Pinpoint the cell where the given text exists, returning its (X, Y) midpoint coordinate. 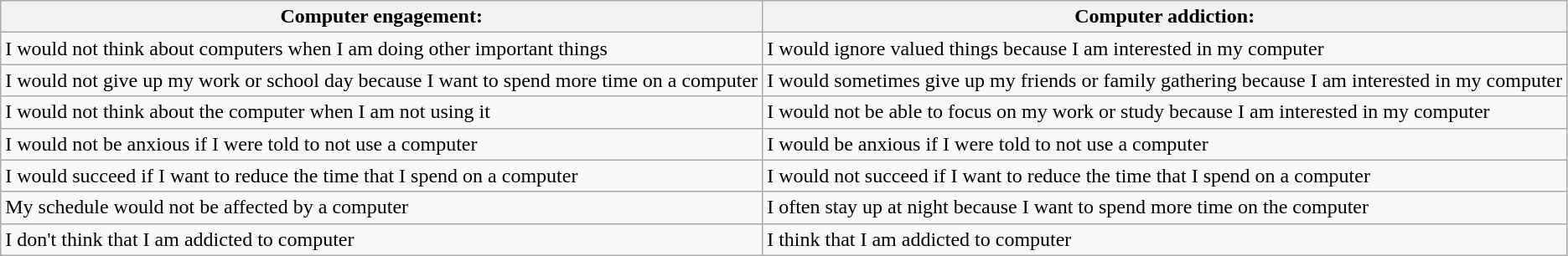
I think that I am addicted to computer (1165, 239)
I would not think about the computer when I am not using it (382, 112)
I would not be anxious if I were told to not use a computer (382, 144)
I would ignore valued things because I am interested in my computer (1165, 49)
I often stay up at night because I want to spend more time on the computer (1165, 207)
I don't think that I am addicted to computer (382, 239)
My schedule would not be affected by a computer (382, 207)
I would not succeed if I want to reduce the time that I spend on a computer (1165, 176)
I would not think about computers when I am doing other important things (382, 49)
Computer addiction: (1165, 17)
I would not give up my work or school day because I want to spend more time on a computer (382, 80)
Computer engagement: (382, 17)
I would not be able to focus on my work or study because I am interested in my computer (1165, 112)
I would sometimes give up my friends or family gathering because I am interested in my computer (1165, 80)
I would succeed if I want to reduce the time that I spend on a computer (382, 176)
I would be anxious if I were told to not use a computer (1165, 144)
